Provide the [x, y] coordinate of the cell's center where the given text is located.  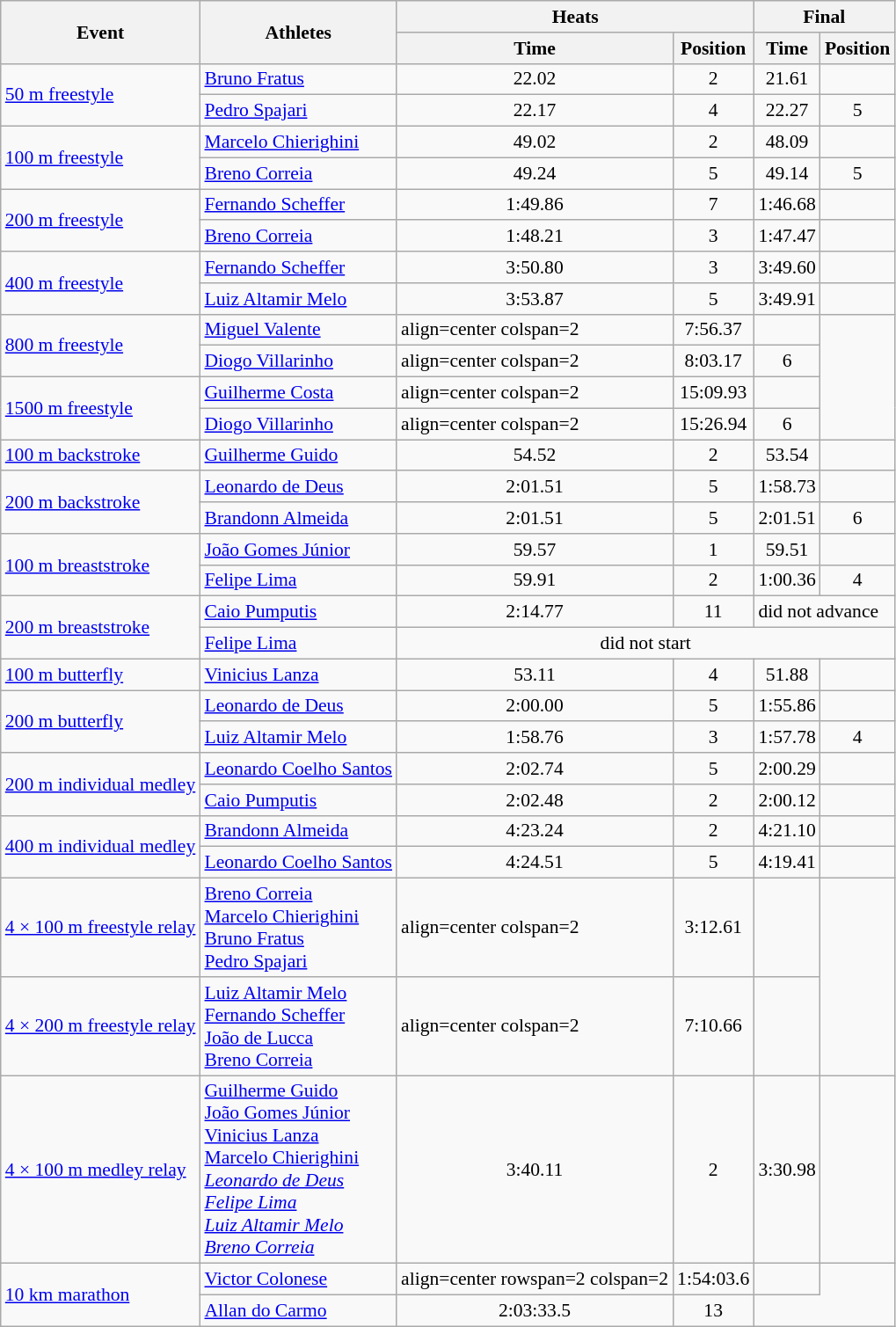
1:46.68 [786, 205]
2:00.29 [786, 769]
59.91 [535, 580]
1:57.78 [786, 738]
Luiz Altamir MeloFernando SchefferJoão de LuccaBreno Correia [298, 1026]
Marcelo Chierighini [298, 142]
1500 m freestyle [100, 408]
59.57 [535, 550]
did not start [645, 644]
49.14 [786, 173]
did not advance [824, 612]
3:50.80 [535, 267]
100 m backstroke [100, 456]
Event [100, 32]
1:47.47 [786, 237]
João Gomes Júnior [298, 550]
4 × 200 m freestyle relay [100, 1026]
Heats [575, 17]
100 m freestyle [100, 158]
59.51 [786, 550]
7:56.37 [713, 330]
4 × 100 m freestyle relay [100, 928]
50 m freestyle [100, 95]
2:14.77 [535, 612]
3:49.60 [786, 267]
53.11 [535, 674]
200 m individual medley [100, 784]
400 m freestyle [100, 283]
3:49.91 [786, 299]
7:10.66 [713, 1026]
7 [713, 205]
15:26.94 [713, 424]
Pedro Spajari [298, 111]
21.61 [786, 79]
3:30.98 [786, 1170]
1:58.73 [786, 487]
Guilherme GuidoJoão Gomes Júnior Vinicius LanzaMarcelo ChierighiniLeonardo de Deus Felipe Lima Luiz Altamir Melo Breno Correia [298, 1170]
49.24 [535, 173]
100 m butterfly [100, 674]
10 km marathon [100, 1294]
Guilherme Costa [298, 393]
Victor Colonese [298, 1280]
align=center rowspan=2 colspan=2 [535, 1280]
22.27 [786, 111]
4:19.41 [786, 863]
1:49.86 [535, 205]
48.09 [786, 142]
22.17 [535, 111]
2:00.00 [535, 706]
400 m individual medley [100, 846]
3:53.87 [535, 299]
200 m butterfly [100, 721]
53.54 [786, 456]
49.02 [535, 142]
1:55.86 [786, 706]
Vinicius Lanza [298, 674]
Guilherme Guido [298, 456]
Bruno Fratus [298, 79]
200 m freestyle [100, 220]
Allan do Carmo [298, 1311]
2:03:33.5 [535, 1311]
800 m freestyle [100, 345]
22.02 [535, 79]
13 [713, 1311]
4:24.51 [535, 863]
Miguel Valente [298, 330]
2:02.48 [535, 800]
1:58.76 [535, 738]
1:48.21 [535, 237]
51.88 [786, 674]
1 [713, 550]
Final [824, 17]
4:23.24 [535, 831]
Breno CorreiaMarcelo ChierighiniBruno FratusPedro Spajari [298, 928]
100 m breaststroke [100, 565]
54.52 [535, 456]
4 × 100 m medley relay [100, 1170]
1:00.36 [786, 580]
2:02.74 [535, 769]
3:12.61 [713, 928]
15:09.93 [713, 393]
2:00.12 [786, 800]
200 m breaststroke [100, 628]
200 m backstroke [100, 503]
8:03.17 [713, 361]
4:21.10 [786, 831]
Athletes [298, 32]
3:40.11 [535, 1170]
11 [713, 612]
1:54:03.6 [713, 1280]
